Provide the (X, Y) coordinate of the cell's center where the given text is located.  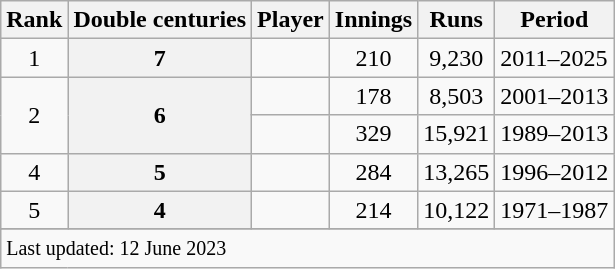
1 (34, 58)
13,265 (456, 172)
1971–1987 (554, 210)
Last updated: 12 June 2023 (308, 248)
210 (373, 58)
7 (160, 58)
Double centuries (160, 20)
Innings (373, 20)
2011–2025 (554, 58)
Player (291, 20)
2 (34, 115)
15,921 (456, 134)
1989–2013 (554, 134)
2001–2013 (554, 96)
178 (373, 96)
6 (160, 115)
1996–2012 (554, 172)
10,122 (456, 210)
329 (373, 134)
8,503 (456, 96)
Rank (34, 20)
284 (373, 172)
214 (373, 210)
Runs (456, 20)
9,230 (456, 58)
Period (554, 20)
